Determine the [X, Y] coordinate at the center of the cell enclosing the given text.  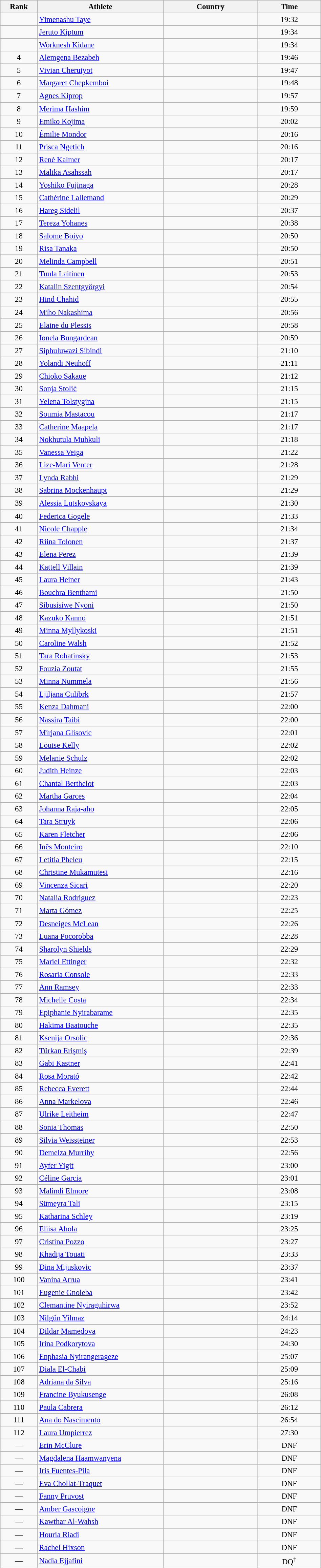
59 [19, 758]
76 [19, 974]
22:53 [289, 1140]
René Kalmer [100, 160]
Yelena Tolstygina [100, 401]
19:46 [289, 58]
Katalin Szentgyörgyi [100, 287]
23:15 [289, 1204]
22:01 [289, 733]
Chioko Sakaue [100, 376]
Athlete [100, 7]
94 [19, 1204]
Eva Chollat-Traquet [100, 1484]
62 [19, 796]
Cristina Pozzo [100, 1242]
Kenza Dahmani [100, 707]
Mirjana Glisovic [100, 733]
22:39 [289, 1051]
Rosa Morató [100, 1076]
Merima Hashim [100, 109]
47 [19, 605]
Vivian Cheruiyot [100, 70]
Nadia Ejjafini [100, 1561]
Türkan Erişmiş [100, 1051]
Clemantine Nyiraguhirwa [100, 1306]
14 [19, 185]
22:56 [289, 1152]
29 [19, 376]
Agnes Kiprop [100, 96]
Catherine Maapela [100, 427]
21:10 [289, 351]
21:33 [289, 516]
22:10 [289, 847]
Eliisa Ahola [100, 1229]
20:28 [289, 185]
23:27 [289, 1242]
18 [19, 236]
Céline Garcia [100, 1178]
9 [19, 121]
Silvia Weissteiner [100, 1140]
Epiphanie Nyirabarame [100, 1013]
Louise Kelly [100, 745]
22:26 [289, 924]
Jeruto Kiptum [100, 32]
84 [19, 1076]
Katharina Schley [100, 1216]
21:30 [289, 503]
104 [19, 1331]
24:30 [289, 1343]
Siphuluwazi Sibindi [100, 351]
102 [19, 1306]
23:00 [289, 1165]
26:54 [289, 1420]
20:51 [289, 261]
21:52 [289, 643]
Kazuko Kanno [100, 618]
51 [19, 656]
86 [19, 1102]
22:15 [289, 860]
50 [19, 643]
69 [19, 885]
Risa Tanaka [100, 249]
19 [19, 249]
22:50 [289, 1127]
23 [19, 300]
100 [19, 1280]
110 [19, 1407]
Sharolyn Shields [100, 949]
Letitia Pheleu [100, 860]
Rebecca Everett [100, 1089]
66 [19, 847]
Elena Perez [100, 554]
21:34 [289, 529]
55 [19, 707]
25 [19, 325]
53 [19, 681]
Bouchra Benthami [100, 592]
22:34 [289, 1000]
54 [19, 694]
Tereza Yohanes [100, 223]
24:14 [289, 1318]
Federica Gogele [100, 516]
60 [19, 771]
67 [19, 860]
Minna Nummela [100, 681]
19:59 [289, 109]
Enphasia Nyirangerageze [100, 1356]
63 [19, 809]
Dina Mijuskovic [100, 1267]
Yoshiko Fujinaga [100, 185]
Judith Heinze [100, 771]
Yolandi Neuhoff [100, 363]
Ulrike Leitheim [100, 1115]
Vincenza Sicari [100, 885]
91 [19, 1165]
Eugenie Gnoleba [100, 1293]
26:08 [289, 1395]
19:47 [289, 70]
73 [19, 936]
22:25 [289, 911]
Diala El-Chabi [100, 1369]
Salome Boiyo [100, 236]
Yimenashu Taye [100, 20]
Sümeyra Tali [100, 1204]
83 [19, 1063]
Karen Fletcher [100, 834]
20:59 [289, 338]
71 [19, 911]
97 [19, 1242]
Nassira Taibi [100, 720]
13 [19, 172]
37 [19, 478]
98 [19, 1254]
Lize-Mari Venter [100, 465]
Hind Chahid [100, 300]
81 [19, 1038]
Ksenija Orsolic [100, 1038]
105 [19, 1343]
22:47 [289, 1115]
Khadija Touati [100, 1254]
22:29 [289, 949]
22:42 [289, 1076]
Rosaria Console [100, 974]
4 [19, 58]
38 [19, 491]
35 [19, 452]
Johanna Raja-aho [100, 809]
44 [19, 567]
21 [19, 274]
Malindi Elmore [100, 1191]
Prisca Ngetich [100, 147]
21:11 [289, 363]
108 [19, 1382]
101 [19, 1293]
Nokhutula Muhkuli [100, 440]
26 [19, 338]
79 [19, 1013]
22:46 [289, 1102]
49 [19, 631]
15 [19, 198]
20:58 [289, 325]
20:54 [289, 287]
40 [19, 516]
25:09 [289, 1369]
20:53 [289, 274]
Soumia Mastacou [100, 414]
106 [19, 1356]
20 [19, 261]
Miho Nakashima [100, 312]
Vanina Arrua [100, 1280]
77 [19, 987]
Lynda Rabhi [100, 478]
25:07 [289, 1356]
70 [19, 898]
Fouzia Zoutat [100, 669]
Malika Asahssah [100, 172]
19:32 [289, 20]
Hakima Baatouche [100, 1025]
16 [19, 210]
Country [211, 7]
Elaine du Plessis [100, 325]
Luana Pocorobba [100, 936]
Margaret Chepkemboi [100, 83]
21:18 [289, 440]
19:48 [289, 83]
111 [19, 1420]
92 [19, 1178]
24 [19, 312]
80 [19, 1025]
22:28 [289, 936]
Mariel Ettinger [100, 961]
103 [19, 1318]
Kawthar Al-Wahsh [100, 1522]
6 [19, 83]
19:57 [289, 96]
12 [19, 160]
33 [19, 427]
21:22 [289, 452]
23:37 [289, 1267]
21:12 [289, 376]
58 [19, 745]
Time [289, 7]
23:08 [289, 1191]
Tara Struyk [100, 822]
Chantal Berthelot [100, 783]
Ljiljana Culibrk [100, 694]
21:57 [289, 694]
22:20 [289, 885]
Michelle Costa [100, 1000]
Ann Ramsey [100, 987]
Ana do Nascimento [100, 1420]
27:30 [289, 1433]
Erin McClure [100, 1445]
Cathérine Lallemand [100, 198]
Gabi Kastner [100, 1063]
Tuula Laitinen [100, 274]
23:25 [289, 1229]
72 [19, 924]
Vanessa Veiga [100, 452]
90 [19, 1152]
Minna Myllykoski [100, 631]
Magdalena Haamwanyena [100, 1458]
Tara Rohatinsky [100, 656]
43 [19, 554]
22 [19, 287]
20:02 [289, 121]
89 [19, 1140]
21:37 [289, 542]
22:16 [289, 872]
Christine Mukamutesi [100, 872]
Sonia Thomas [100, 1127]
DQ† [289, 1561]
21:53 [289, 656]
99 [19, 1267]
65 [19, 834]
30 [19, 389]
85 [19, 1089]
7 [19, 96]
64 [19, 822]
46 [19, 592]
21:43 [289, 580]
Marta Gómez [100, 911]
Martha Garces [100, 796]
21:28 [289, 465]
Nicole Chapple [100, 529]
20:55 [289, 300]
Hareg Sidelil [100, 210]
48 [19, 618]
23:01 [289, 1178]
Caroline Walsh [100, 643]
Worknesh Kidane [100, 45]
20:37 [289, 210]
61 [19, 783]
78 [19, 1000]
23:19 [289, 1216]
Adriana da Silva [100, 1382]
88 [19, 1127]
Rachel Hixson [100, 1547]
Dildar Mamedova [100, 1331]
Melinda Campbell [100, 261]
Émilie Mondor [100, 134]
109 [19, 1395]
22:23 [289, 898]
Laura Heiner [100, 580]
87 [19, 1115]
Ionela Bungardean [100, 338]
Rank [19, 7]
23:41 [289, 1280]
Riina Tolonen [100, 542]
22:41 [289, 1063]
27 [19, 351]
95 [19, 1216]
Natalia Rodríguez [100, 898]
Fanny Pruvost [100, 1496]
5 [19, 70]
56 [19, 720]
8 [19, 109]
112 [19, 1433]
41 [19, 529]
22:04 [289, 796]
24:23 [289, 1331]
42 [19, 542]
Sibusisiwe Nyoni [100, 605]
Amber Gascoigne [100, 1509]
Houria Riadi [100, 1534]
75 [19, 961]
21:55 [289, 669]
36 [19, 465]
25:16 [289, 1382]
93 [19, 1191]
21:56 [289, 681]
22:36 [289, 1038]
26:12 [289, 1407]
Ayfer Yigit [100, 1165]
11 [19, 147]
Anna Markelova [100, 1102]
20:56 [289, 312]
31 [19, 401]
57 [19, 733]
Melanie Schulz [100, 758]
Francine Byukusenge [100, 1395]
22:05 [289, 809]
Paula Cabrera [100, 1407]
Sonja Stolić [100, 389]
Alemgena Bezabeh [100, 58]
74 [19, 949]
107 [19, 1369]
52 [19, 669]
23:52 [289, 1306]
22:44 [289, 1089]
34 [19, 440]
20:29 [289, 198]
Sabrina Mockenhaupt [100, 491]
Kattell Villain [100, 567]
Demelza Murrihy [100, 1152]
82 [19, 1051]
32 [19, 414]
17 [19, 223]
Emiko Kojima [100, 121]
Desneiges McLean [100, 924]
45 [19, 580]
28 [19, 363]
22:32 [289, 961]
Alessia Lutskovskaya [100, 503]
20:38 [289, 223]
Inês Monteiro [100, 847]
96 [19, 1229]
Laura Umpierrez [100, 1433]
Iris Fuentes-Pila [100, 1471]
Irina Podkorytova [100, 1343]
10 [19, 134]
39 [19, 503]
68 [19, 872]
23:33 [289, 1254]
Nilgün Yilmaz [100, 1318]
23:42 [289, 1293]
